Search for the cell housing the specified text and yield its [x, y] center coordinate. 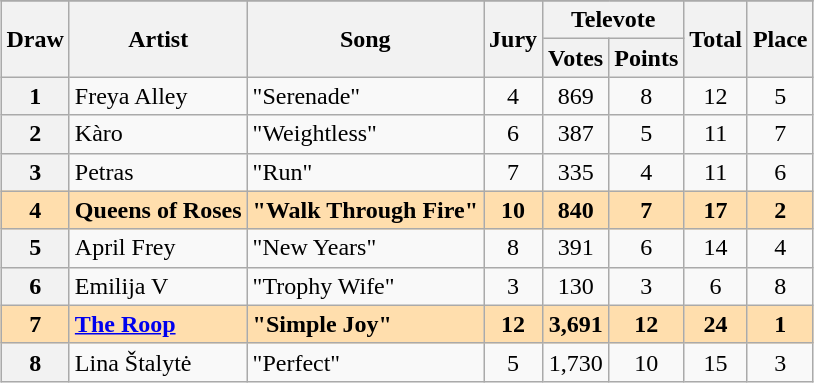
"Serenade" [365, 96]
Emilija V [158, 286]
Draw [35, 39]
Total [716, 39]
"New Years" [365, 248]
14 [716, 248]
Song [365, 39]
3,691 [576, 324]
Petras [158, 172]
"Walk Through Fire" [365, 210]
"Run" [365, 172]
Points [646, 58]
Lina Štalytė [158, 362]
387 [576, 134]
The Roop [158, 324]
391 [576, 248]
"Perfect" [365, 362]
"Trophy Wife" [365, 286]
Jury [514, 39]
Artist [158, 39]
"Weightless" [365, 134]
24 [716, 324]
"Simple Joy" [365, 324]
Televote [614, 20]
Freya Alley [158, 96]
130 [576, 286]
17 [716, 210]
840 [576, 210]
1,730 [576, 362]
335 [576, 172]
869 [576, 96]
Place [780, 39]
Votes [576, 58]
Queens of Roses [158, 210]
Kàro [158, 134]
April Frey [158, 248]
15 [716, 362]
